Scan for the cell matching the given text and deliver its [X, Y] coordinate at center. 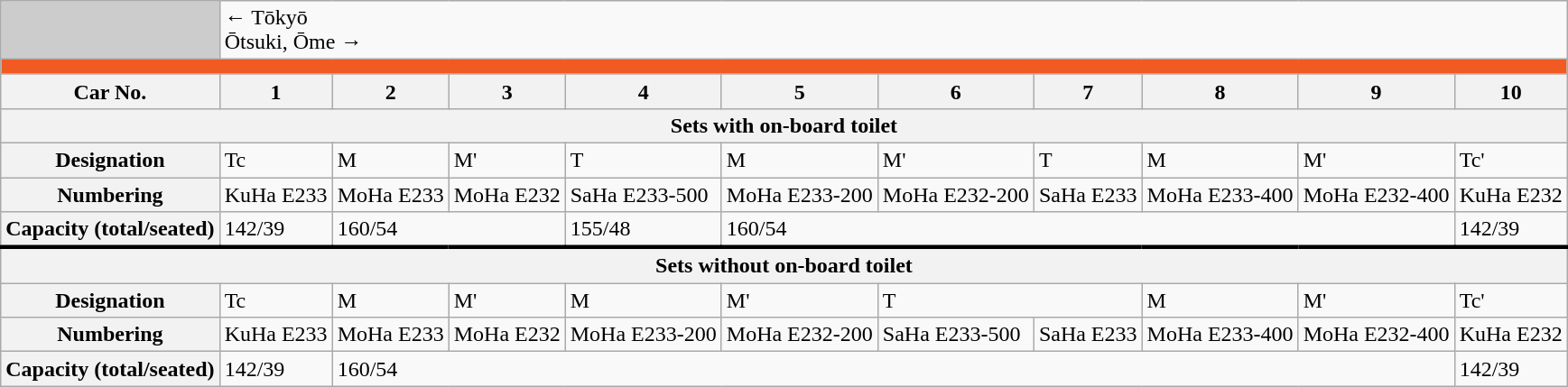
Car No. [110, 91]
7 [1088, 91]
2 [390, 91]
155/48 [643, 230]
4 [643, 91]
10 [1511, 91]
1 [276, 91]
5 [800, 91]
Sets without on-board toilet [784, 265]
3 [507, 91]
8 [1220, 91]
6 [955, 91]
9 [1376, 91]
← TōkyōŌtsuki, Ōme → [894, 31]
Sets with on-board toilet [784, 125]
